Locate the cell with the specified text and output its [x, y] center coordinate. 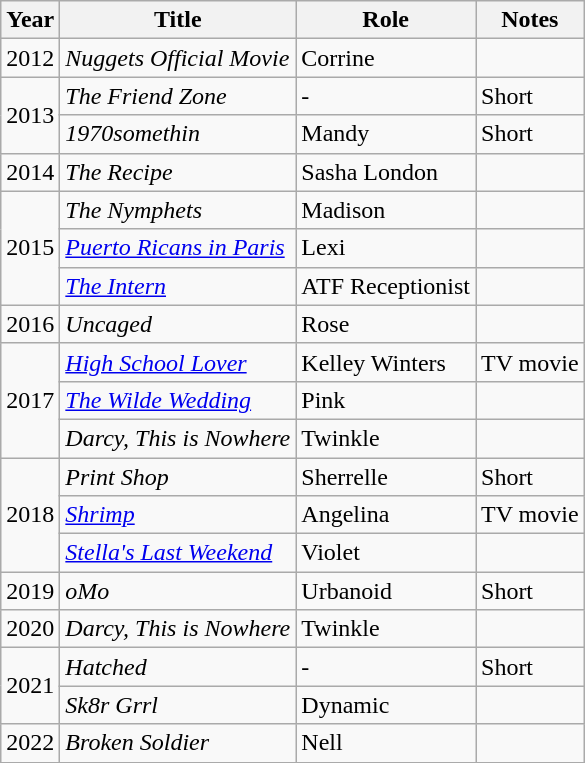
Sk8r Grrl [178, 705]
Nuggets Official Movie [178, 58]
Nell [386, 743]
Year [30, 20]
The Recipe [178, 172]
Puerto Ricans in Paris [178, 248]
1970somethin [178, 134]
2020 [30, 629]
The Wilde Wedding [178, 400]
2019 [30, 591]
Sherrelle [386, 477]
Urbanoid [386, 591]
Corrine [386, 58]
Pink [386, 400]
Title [178, 20]
The Nymphets [178, 210]
Angelina [386, 515]
ATF Receptionist [386, 286]
2015 [30, 248]
Notes [530, 20]
Role [386, 20]
The Friend Zone [178, 96]
Stella's Last Weekend [178, 553]
Broken Soldier [178, 743]
Mandy [386, 134]
Madison [386, 210]
2014 [30, 172]
Lexi [386, 248]
Shrimp [178, 515]
Hatched [178, 667]
Rose [386, 324]
2013 [30, 115]
Sasha London [386, 172]
High School Lover [178, 362]
Print Shop [178, 477]
oMo [178, 591]
2016 [30, 324]
2021 [30, 686]
2017 [30, 400]
2018 [30, 515]
The Intern [178, 286]
Kelley Winters [386, 362]
Violet [386, 553]
2012 [30, 58]
2022 [30, 743]
Uncaged [178, 324]
Dynamic [386, 705]
